Find where the given text appears and provide that cell's center as [X, Y] coordinate. 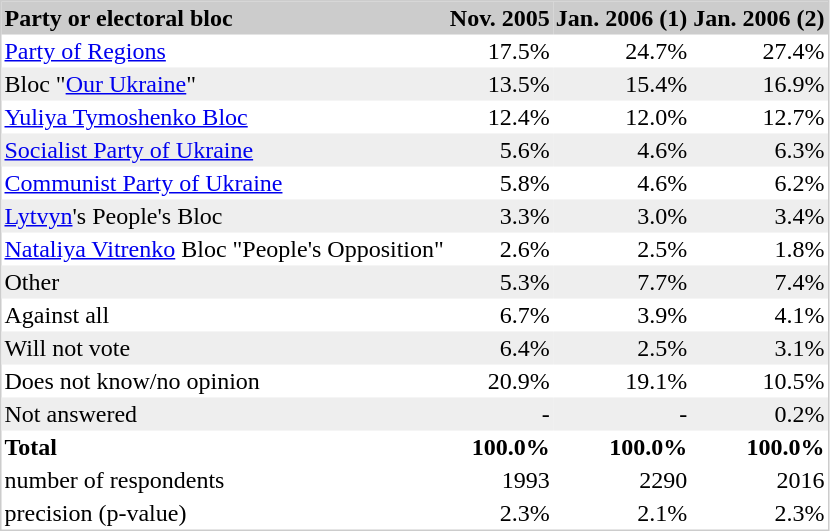
Against all [224, 314]
Yuliya Tymoshenko Bloc [224, 116]
7.4% [758, 282]
12.0% [622, 116]
12.7% [758, 116]
2.1% [622, 512]
6.3% [758, 150]
Bloc "Our Ukraine" [224, 84]
15.4% [622, 84]
2290 [622, 480]
3.9% [622, 314]
5.8% [500, 182]
7.7% [622, 282]
19.1% [622, 380]
Will not vote [224, 348]
5.6% [500, 150]
5.3% [500, 282]
3.3% [500, 216]
Party of Regions [224, 50]
20.9% [500, 380]
Nov. 2005 [500, 18]
Communist Party of Ukraine [224, 182]
1.8% [758, 248]
2.6% [500, 248]
16.9% [758, 84]
10.5% [758, 380]
0.2% [758, 414]
12.4% [500, 116]
Does not know/no opinion [224, 380]
13.5% [500, 84]
1993 [500, 480]
27.4% [758, 50]
24.7% [622, 50]
Other [224, 282]
4.1% [758, 314]
Not answered [224, 414]
Nataliya Vitrenko Bloc "People's Opposition" [224, 248]
6.2% [758, 182]
17.5% [500, 50]
2016 [758, 480]
Jan. 2006 (1) [622, 18]
6.7% [500, 314]
number of respondents [224, 480]
6.4% [500, 348]
Total [224, 446]
3.1% [758, 348]
3.0% [622, 216]
Party or electoral bloc [224, 18]
Socialist Party of Ukraine [224, 150]
3.4% [758, 216]
Jan. 2006 (2) [758, 18]
precision (p-value) [224, 512]
Lytvyn's People's Bloc [224, 216]
